From the cell containing the given text, extract its center point as (X, Y) coordinate. 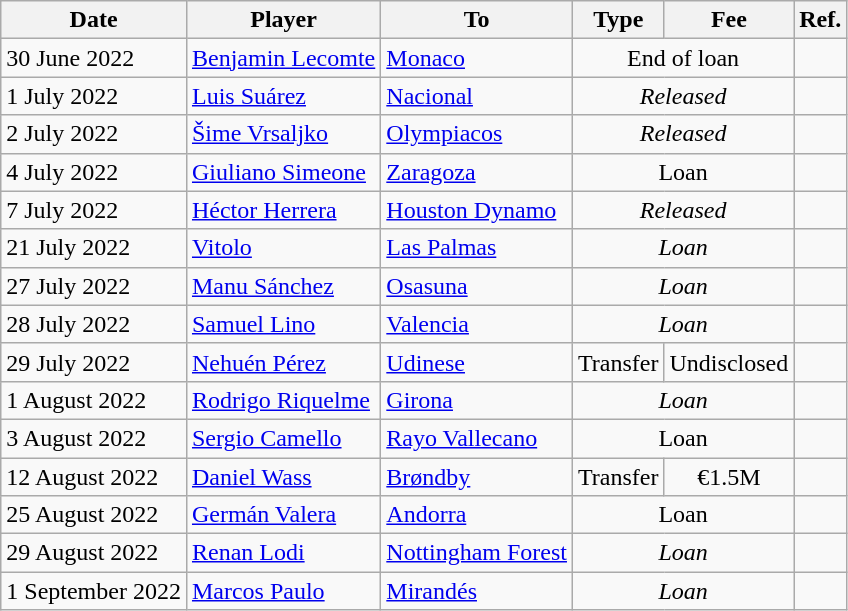
25 August 2022 (94, 515)
Houston Dynamo (477, 210)
Date (94, 20)
€1.5M (729, 477)
4 July 2022 (94, 172)
To (477, 20)
Osasuna (477, 286)
3 August 2022 (94, 438)
Andorra (477, 515)
Las Palmas (477, 248)
Brøndby (477, 477)
Monaco (477, 58)
7 July 2022 (94, 210)
Rodrigo Riquelme (283, 400)
Giuliano Simeone (283, 172)
1 August 2022 (94, 400)
End of loan (684, 58)
Girona (477, 400)
Šime Vrsaljko (283, 134)
Benjamin Lecomte (283, 58)
Germán Valera (283, 515)
Renan Lodi (283, 553)
27 July 2022 (94, 286)
Fee (729, 20)
1 July 2022 (94, 96)
Sergio Camello (283, 438)
Luis Suárez (283, 96)
Vitolo (283, 248)
30 June 2022 (94, 58)
Olympiacos (477, 134)
12 August 2022 (94, 477)
Daniel Wass (283, 477)
Manu Sánchez (283, 286)
Zaragoza (477, 172)
21 July 2022 (94, 248)
Samuel Lino (283, 324)
Nottingham Forest (477, 553)
Mirandés (477, 591)
Marcos Paulo (283, 591)
Undisclosed (729, 362)
Valencia (477, 324)
Héctor Herrera (283, 210)
Player (283, 20)
28 July 2022 (94, 324)
Nehuén Pérez (283, 362)
Rayo Vallecano (477, 438)
Ref. (820, 20)
1 September 2022 (94, 591)
29 August 2022 (94, 553)
29 July 2022 (94, 362)
Nacional (477, 96)
2 July 2022 (94, 134)
Type (619, 20)
Udinese (477, 362)
